Pinpoint the cell where the given text exists, returning its [x, y] midpoint coordinate. 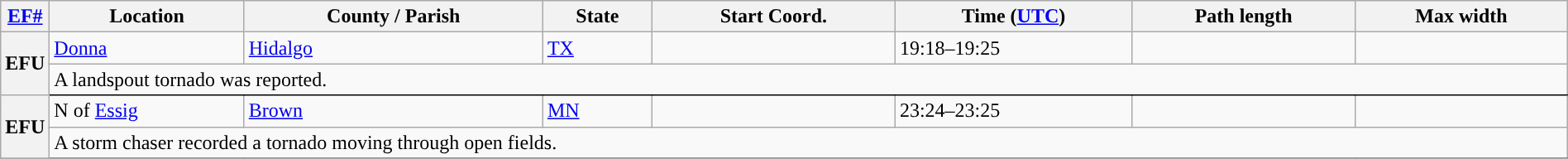
MN [597, 111]
Donna [147, 48]
Location [147, 17]
A landspout tornado was reported. [809, 79]
N of Essig [147, 111]
Max width [1461, 17]
A storm chaser recorded a tornado moving through open fields. [809, 142]
Brown [394, 111]
TX [597, 48]
State [597, 17]
Start Coord. [773, 17]
19:18–19:25 [1013, 48]
Time (UTC) [1013, 17]
County / Parish [394, 17]
Path length [1243, 17]
23:24–23:25 [1013, 111]
Hidalgo [394, 48]
EF# [25, 17]
